Capture the cell that displays the provided text and extract its [X, Y] central coordinate. 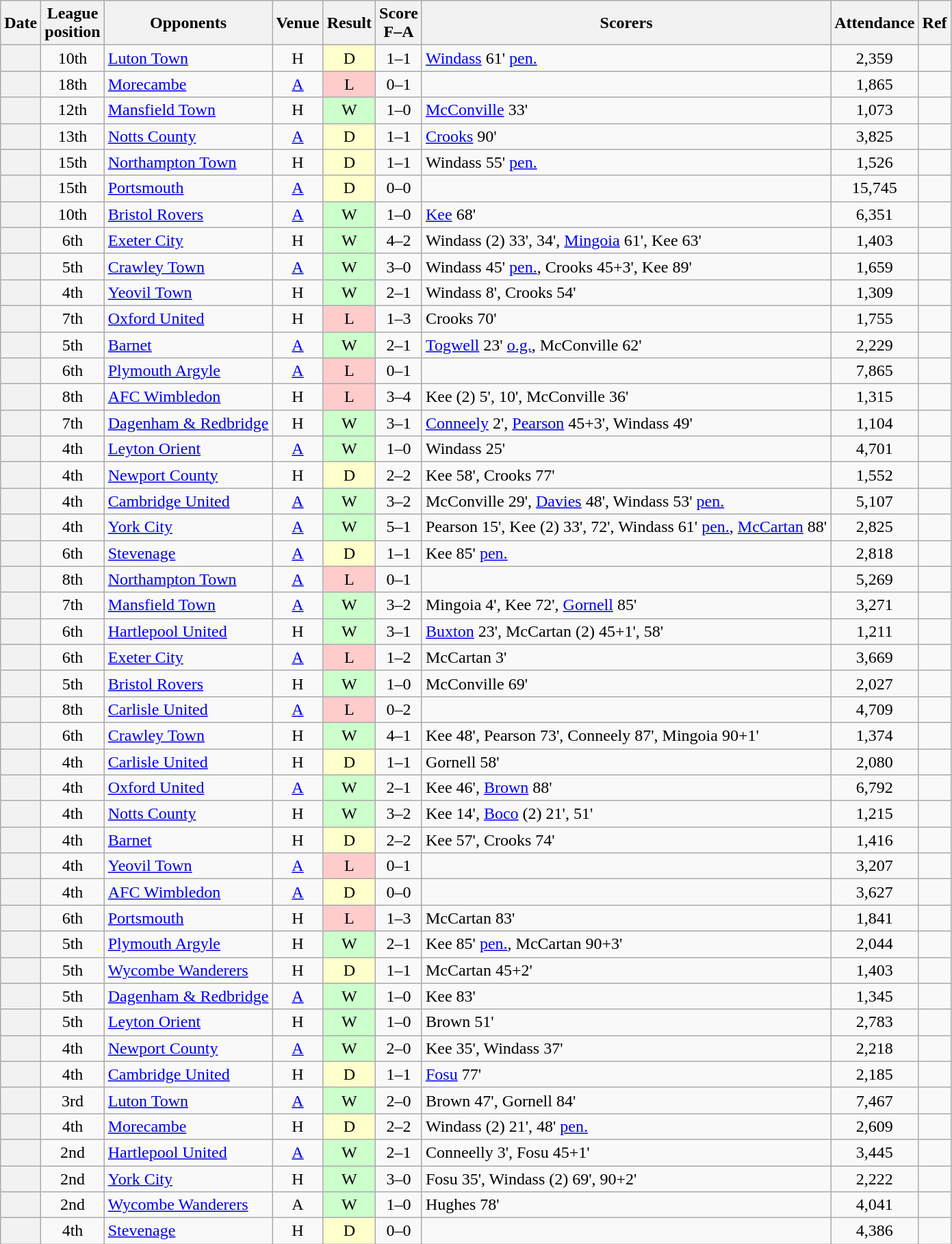
5,107 [875, 501]
3,669 [875, 657]
Kee 85' pen., McCartan 90+3' [626, 944]
Brown 51' [626, 1022]
2,044 [875, 944]
6,351 [875, 214]
2,222 [875, 1178]
1,659 [875, 266]
Kee 85' pen. [626, 553]
Togwell 23' o.g., McConville 62' [626, 344]
1,104 [875, 423]
Gornell 58' [626, 762]
Windass 45' pen., Crooks 45+3', Kee 89' [626, 266]
McCartan 45+2' [626, 970]
1,374 [875, 735]
4–1 [399, 735]
3rd [73, 1100]
Windass (2) 33', 34', Mingoia 61', Kee 63' [626, 240]
5–1 [399, 527]
Windass 8', Crooks 54' [626, 292]
15,745 [875, 188]
McCartan 83' [626, 918]
5,269 [875, 579]
Windass 55' pen. [626, 162]
1,755 [875, 318]
13th [73, 136]
4,701 [875, 449]
Leagueposition [73, 23]
3,271 [875, 605]
Buxton 23', McCartan (2) 45+1', 58' [626, 631]
Conneely 2', Pearson 45+3', Windass 49' [626, 423]
Attendance [875, 23]
12th [73, 110]
Kee 35', Windass 37' [626, 1048]
Kee 57', Crooks 74' [626, 840]
1,073 [875, 110]
3,825 [875, 136]
1,309 [875, 292]
1,416 [875, 840]
4–2 [399, 240]
Crooks 70' [626, 318]
4,386 [875, 1231]
6,792 [875, 788]
4,709 [875, 709]
McConville 33' [626, 110]
McConville 69' [626, 683]
Fosu 35', Windass (2) 69', 90+2' [626, 1178]
Conneelly 3', Fosu 45+1' [626, 1152]
Pearson 15', Kee (2) 33', 72', Windass 61' pen., McCartan 88' [626, 527]
3,445 [875, 1152]
2,825 [875, 527]
McCartan 3' [626, 657]
1,841 [875, 918]
Kee (2) 5', 10', McConville 36' [626, 397]
Date [21, 23]
Crooks 90' [626, 136]
2,185 [875, 1074]
Opponents [188, 23]
3–4 [399, 397]
2,609 [875, 1126]
Mingoia 4', Kee 72', Gornell 85' [626, 605]
Windass (2) 21', 48' pen. [626, 1126]
Brown 47', Gornell 84' [626, 1100]
Result [349, 23]
2,783 [875, 1022]
1–2 [399, 657]
1,315 [875, 397]
Ref [935, 23]
1,526 [875, 162]
2,818 [875, 553]
Kee 48', Pearson 73', Conneely 87', Mingoia 90+1' [626, 735]
2,027 [875, 683]
Kee 68' [626, 214]
1,211 [875, 631]
7,865 [875, 371]
7,467 [875, 1100]
Kee 58', Crooks 77' [626, 475]
4,041 [875, 1205]
ScoreF–A [399, 23]
3,207 [875, 866]
Kee 14', Boco (2) 21', 51' [626, 814]
2,229 [875, 344]
Kee 83' [626, 996]
Fosu 77' [626, 1074]
Scorers [626, 23]
0–2 [399, 709]
2,218 [875, 1048]
1,215 [875, 814]
Venue [298, 23]
Windass 25' [626, 449]
1,345 [875, 996]
McConville 29', Davies 48', Windass 53' pen. [626, 501]
Windass 61' pen. [626, 58]
2,080 [875, 762]
1,552 [875, 475]
Kee 46', Brown 88' [626, 788]
Hughes 78' [626, 1205]
2,359 [875, 58]
18th [73, 84]
3,627 [875, 892]
1,865 [875, 84]
